Search for the cell housing the specified text and yield its [x, y] center coordinate. 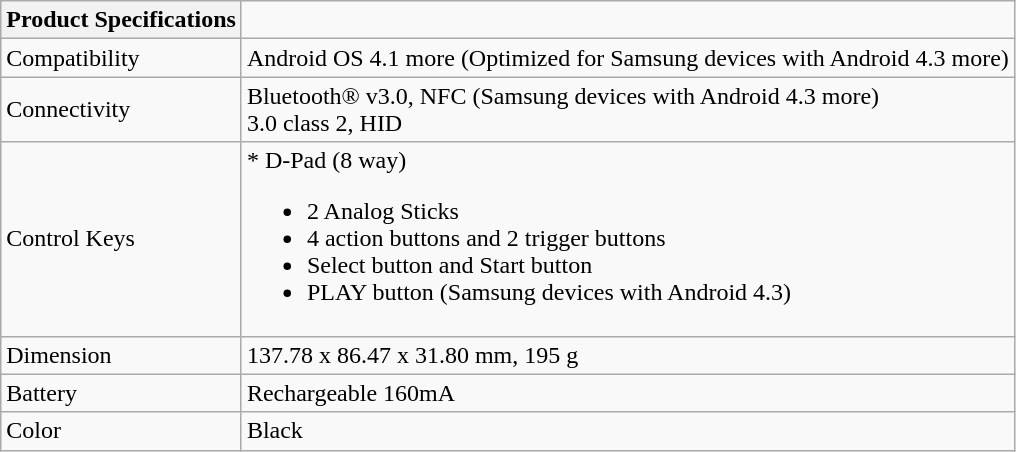
Bluetooth® v3.0, NFC (Samsung devices with Android 4.3 more)3.0 class 2, HID [628, 110]
137.78 x 86.47 x 31.80 mm, 195 g [628, 355]
Compatibility [122, 58]
Control Keys [122, 239]
Android OS 4.1 more (Optimized for Samsung devices with Android 4.3 more) [628, 58]
Dimension [122, 355]
Color [122, 431]
Connectivity [122, 110]
Rechargeable 160mA [628, 393]
Black [628, 431]
* D-Pad (8 way)2 Analog Sticks4 action buttons and 2 trigger buttonsSelect button and Start buttonPLAY button (Samsung devices with Android 4.3) [628, 239]
Battery [122, 393]
Product Specifications [122, 20]
